Output the (X, Y) coordinate of the center of the cell containing the given text.  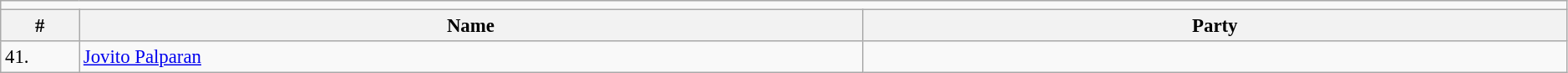
Jovito Palparan (471, 57)
Name (471, 26)
# (40, 26)
41. (40, 57)
Party (1215, 26)
